For the text-containing cell, return its midpoint in [x, y] coordinate format. 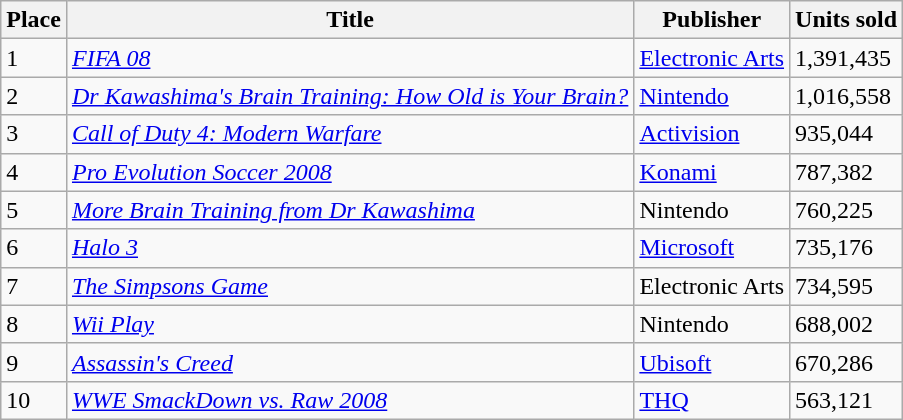
688,002 [846, 324]
7 [34, 286]
735,176 [846, 248]
Units sold [846, 20]
Place [34, 20]
Pro Evolution Soccer 2008 [350, 172]
Publisher [712, 20]
4 [34, 172]
670,286 [846, 362]
787,382 [846, 172]
563,121 [846, 400]
1 [34, 58]
Ubisoft [712, 362]
Activision [712, 134]
Call of Duty 4: Modern Warfare [350, 134]
Wii Play [350, 324]
5 [34, 210]
1,391,435 [846, 58]
734,595 [846, 286]
Halo 3 [350, 248]
760,225 [846, 210]
935,044 [846, 134]
THQ [712, 400]
9 [34, 362]
Microsoft [712, 248]
The Simpsons Game [350, 286]
8 [34, 324]
Assassin's Creed [350, 362]
WWE SmackDown vs. Raw 2008 [350, 400]
6 [34, 248]
Dr Kawashima's Brain Training: How Old is Your Brain? [350, 96]
10 [34, 400]
More Brain Training from Dr Kawashima [350, 210]
Konami [712, 172]
2 [34, 96]
1,016,558 [846, 96]
Title [350, 20]
FIFA 08 [350, 58]
3 [34, 134]
